Capture the cell that displays the provided text and extract its [x, y] central coordinate. 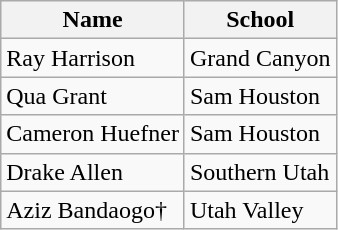
Utah Valley [260, 210]
Aziz Bandaogo† [93, 210]
Name [93, 20]
Drake Allen [93, 172]
School [260, 20]
Southern Utah [260, 172]
Cameron Huefner [93, 134]
Grand Canyon [260, 58]
Qua Grant [93, 96]
Ray Harrison [93, 58]
